Search for the cell housing the specified text and yield its (X, Y) center coordinate. 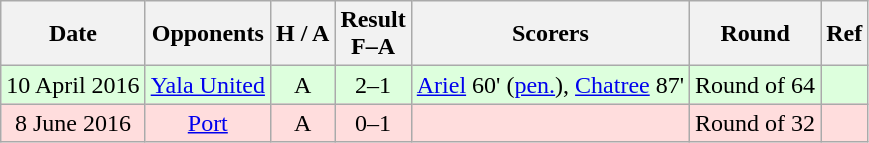
Round of 64 (756, 85)
Round (756, 34)
Port (208, 123)
H / A (302, 34)
ResultF–A (373, 34)
Scorers (550, 34)
Ref (844, 34)
Ariel 60' (pen.), Chatree 87' (550, 85)
2–1 (373, 85)
Opponents (208, 34)
8 June 2016 (73, 123)
Yala United (208, 85)
Date (73, 34)
10 April 2016 (73, 85)
0–1 (373, 123)
Round of 32 (756, 123)
